Return the [x, y] coordinate for the center point of the cell that contains the specified text.  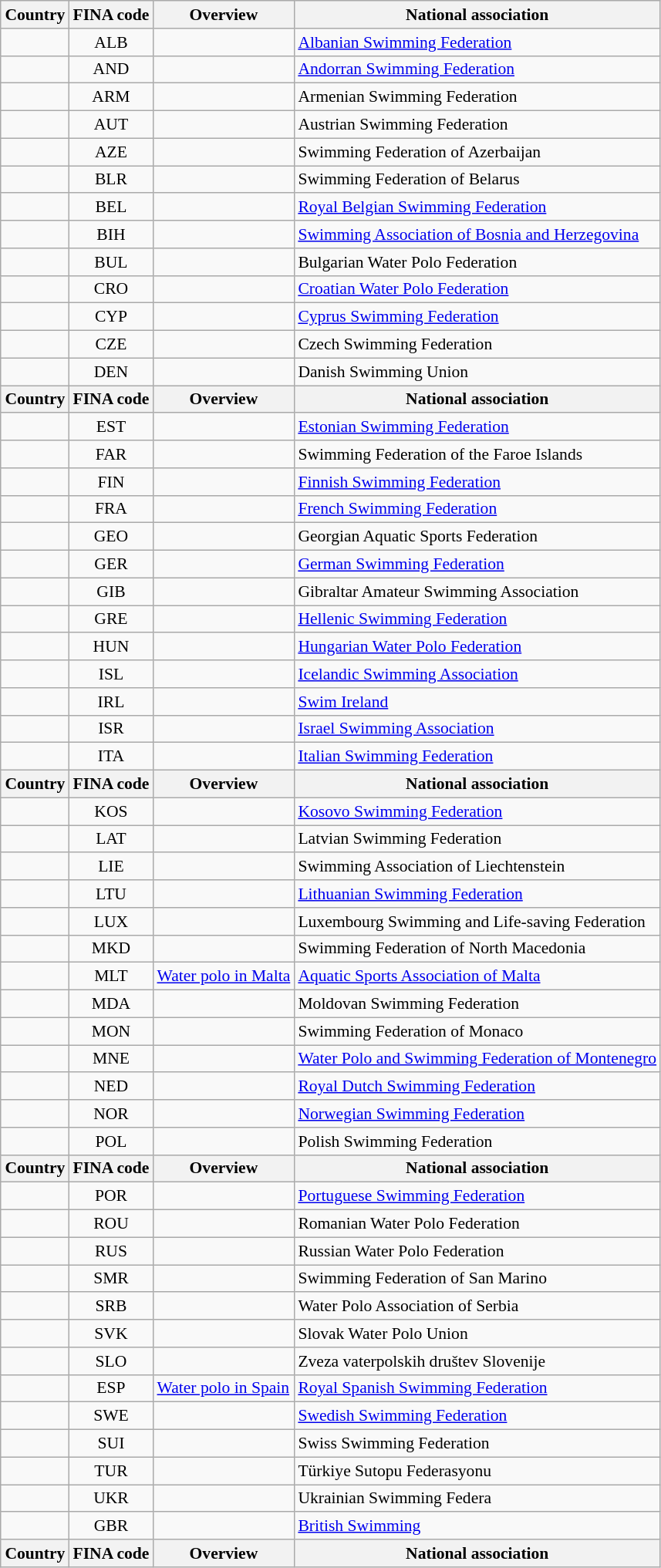
Swimming Federation of Azerbaijan [477, 152]
DEN [111, 372]
EST [111, 427]
ISR [111, 729]
Ukrainian Swimming Federa [477, 1499]
Andorran Swimming Federation [477, 69]
POL [111, 1141]
GER [111, 565]
FIN [111, 482]
Polish Swimming Federation [477, 1141]
German Swimming Federation [477, 565]
LAT [111, 839]
Swedish Swimming Federation [477, 1416]
BLR [111, 180]
POR [111, 1196]
Israel Swimming Association [477, 729]
KOS [111, 811]
UKR [111, 1499]
Finnish Swimming Federation [477, 482]
Portuguese Swimming Federation [477, 1196]
Water polo in Malta [224, 976]
Swimming Federation of Monaco [477, 1031]
MDA [111, 1004]
LIE [111, 867]
Swimming Association of Liechtenstein [477, 867]
Italian Swimming Federation [477, 757]
Russian Water Polo Federation [477, 1251]
CZE [111, 345]
Swimming Federation of North Macedonia [477, 949]
Czech Swimming Federation [477, 345]
SUI [111, 1444]
RUS [111, 1251]
SRB [111, 1307]
British Swimming [477, 1526]
Royal Dutch Swimming Federation [477, 1087]
Swimming Federation of Belarus [477, 180]
Lithuanian Swimming Federation [477, 894]
Icelandic Swimming Association [477, 674]
Norwegian Swimming Federation [477, 1114]
Slovak Water Polo Union [477, 1334]
NED [111, 1087]
Latvian Swimming Federation [477, 839]
ROU [111, 1224]
FAR [111, 454]
Austrian Swimming Federation [477, 125]
Cyprus Swimming Federation [477, 317]
Türkiye Sutopu Federasyonu [477, 1471]
Kosovo Swimming Federation [477, 811]
Bulgarian Water Polo Federation [477, 262]
Royal Belgian Swimming Federation [477, 207]
SLO [111, 1361]
Estonian Swimming Federation [477, 427]
Swiss Swimming Federation [477, 1444]
GRE [111, 619]
GBR [111, 1526]
MON [111, 1031]
BUL [111, 262]
CRO [111, 289]
Zveza vaterpolskih društev Slovenije [477, 1361]
ALB [111, 42]
IRL [111, 702]
French Swimming Federation [477, 509]
TUR [111, 1471]
Water polo in Spain [224, 1388]
Water Polo Association of Serbia [477, 1307]
LUX [111, 922]
BEL [111, 207]
Armenian Swimming Federation [477, 97]
Georgian Aquatic Sports Federation [477, 537]
Gibraltar Amateur Swimming Association [477, 592]
BIH [111, 234]
GEO [111, 537]
HUN [111, 647]
LTU [111, 894]
FRA [111, 509]
ARM [111, 97]
ESP [111, 1388]
SVK [111, 1334]
MKD [111, 949]
Aquatic Sports Association of Malta [477, 976]
Swim Ireland [477, 702]
Water Polo and Swimming Federation of Montenegro [477, 1059]
Croatian Water Polo Federation [477, 289]
SWE [111, 1416]
SMR [111, 1279]
ISL [111, 674]
AUT [111, 125]
MLT [111, 976]
Royal Spanish Swimming Federation [477, 1388]
AND [111, 69]
Luxembourg Swimming and Life-saving Federation [477, 922]
CYP [111, 317]
Swimming Federation of the Faroe Islands [477, 454]
Swimming Association of Bosnia and Herzegovina [477, 234]
Hungarian Water Polo Federation [477, 647]
Moldovan Swimming Federation [477, 1004]
MNE [111, 1059]
Hellenic Swimming Federation [477, 619]
ITA [111, 757]
Albanian Swimming Federation [477, 42]
GIB [111, 592]
NOR [111, 1114]
AZE [111, 152]
Swimming Federation of San Marino [477, 1279]
Romanian Water Polo Federation [477, 1224]
Danish Swimming Union [477, 372]
